Return the (x, y) coordinate for the center point of the cell that contains the specified text.  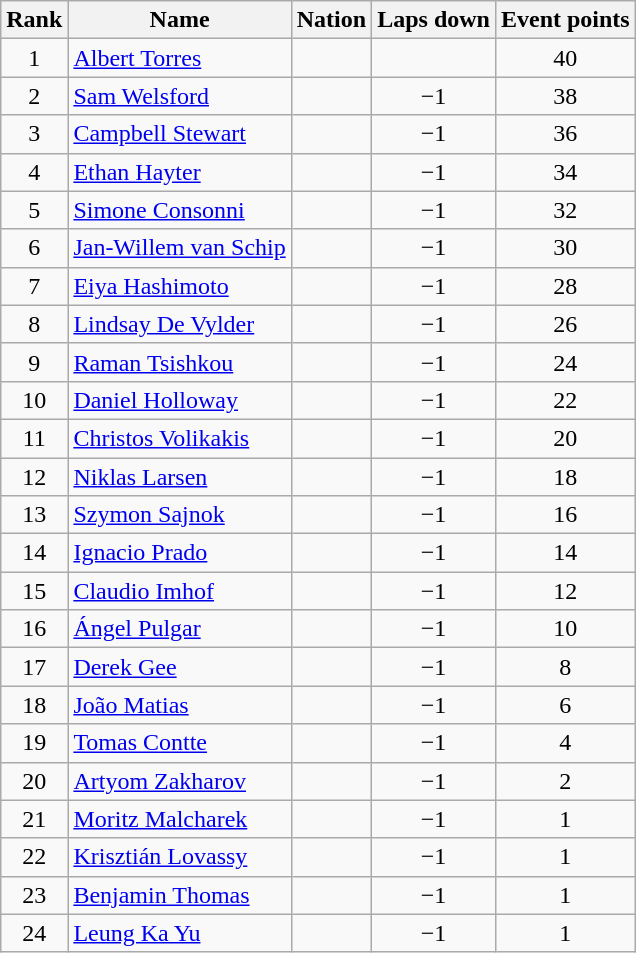
9 (34, 362)
Sam Welsford (180, 96)
Moritz Malcharek (180, 819)
Ethan Hayter (180, 172)
Lindsay De Vylder (180, 324)
21 (34, 819)
Leung Ka Yu (180, 933)
11 (34, 438)
Artyom Zakharov (180, 781)
23 (34, 895)
João Matias (180, 705)
34 (565, 172)
28 (565, 286)
Tomas Contte (180, 743)
Albert Torres (180, 58)
Daniel Holloway (180, 400)
Rank (34, 20)
Laps down (434, 20)
Szymon Sajnok (180, 515)
Christos Volikakis (180, 438)
Name (180, 20)
5 (34, 210)
13 (34, 515)
15 (34, 591)
Niklas Larsen (180, 477)
Eiya Hashimoto (180, 286)
Nation (331, 20)
Ángel Pulgar (180, 629)
26 (565, 324)
Benjamin Thomas (180, 895)
30 (565, 248)
40 (565, 58)
19 (34, 743)
Claudio Imhof (180, 591)
Simone Consonni (180, 210)
38 (565, 96)
32 (565, 210)
17 (34, 667)
3 (34, 134)
Krisztián Lovassy (180, 857)
Raman Tsishkou (180, 362)
Event points (565, 20)
Campbell Stewart (180, 134)
Derek Gee (180, 667)
36 (565, 134)
7 (34, 286)
Jan-Willem van Schip (180, 248)
Ignacio Prado (180, 553)
